For the text-containing cell, return its midpoint in [X, Y] coordinate format. 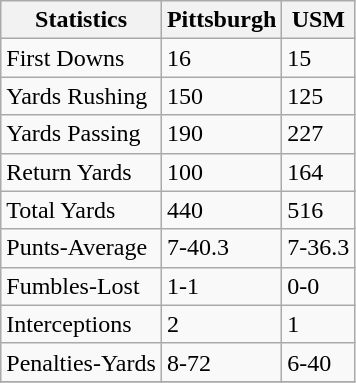
1-1 [221, 286]
16 [221, 58]
0-0 [318, 286]
100 [221, 172]
516 [318, 210]
Yards Passing [82, 134]
6-40 [318, 362]
Interceptions [82, 324]
Yards Rushing [82, 96]
15 [318, 58]
8-72 [221, 362]
7-36.3 [318, 248]
2 [221, 324]
Return Yards [82, 172]
USM [318, 20]
125 [318, 96]
Fumbles-Lost [82, 286]
First Downs [82, 58]
Pittsburgh [221, 20]
1 [318, 324]
Punts-Average [82, 248]
440 [221, 210]
190 [221, 134]
164 [318, 172]
227 [318, 134]
Total Yards [82, 210]
7-40.3 [221, 248]
150 [221, 96]
Statistics [82, 20]
Penalties-Yards [82, 362]
